Pinpoint the cell where the given text exists, returning its (x, y) midpoint coordinate. 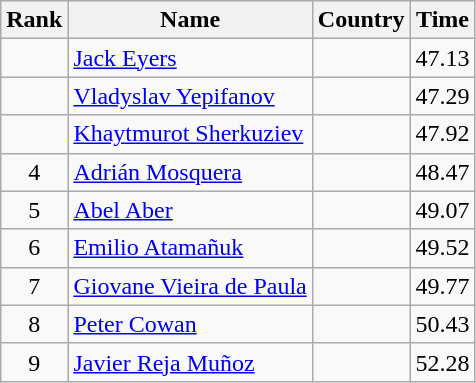
Jack Eyers (190, 58)
Adrián Mosquera (190, 172)
47.13 (442, 58)
Peter Cowan (190, 324)
Emilio Atamañuk (190, 248)
7 (34, 286)
8 (34, 324)
47.29 (442, 96)
Name (190, 20)
48.47 (442, 172)
Abel Aber (190, 210)
49.52 (442, 248)
Time (442, 20)
4 (34, 172)
Giovane Vieira de Paula (190, 286)
49.77 (442, 286)
47.92 (442, 134)
Javier Reja Muñoz (190, 362)
52.28 (442, 362)
Khaytmurot Sherkuziev (190, 134)
9 (34, 362)
49.07 (442, 210)
50.43 (442, 324)
5 (34, 210)
Vladyslav Yepifanov (190, 96)
6 (34, 248)
Rank (34, 20)
Country (361, 20)
